Search for the cell housing the specified text and yield its [x, y] center coordinate. 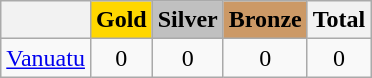
Silver [188, 20]
Bronze [265, 20]
Vanuatu [46, 58]
Total [339, 20]
Gold [121, 20]
